Scan for the cell matching the given text and deliver its (X, Y) coordinate at center. 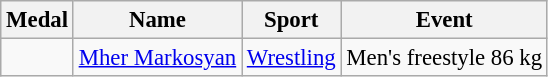
Name (157, 20)
Men's freestyle 86 kg (444, 58)
Medal (38, 20)
Wrestling (292, 58)
Sport (292, 20)
Event (444, 20)
Mher Markosyan (157, 58)
